Scan for the cell matching the given text and deliver its (x, y) coordinate at center. 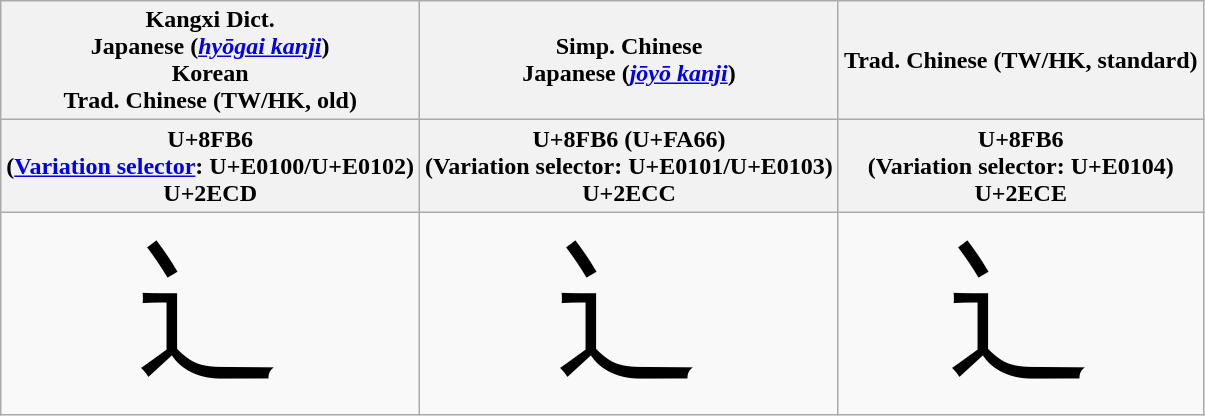
Trad. Chinese (TW/HK, standard) (1020, 60)
U+8FB6(Variation selector: U+E0100/U+E0102)U+2ECD (210, 166)
Kangxi Dict.Japanese (hyōgai kanji)KoreanTrad. Chinese (TW/HK, old) (210, 60)
Simp. ChineseJapanese (jōyō kanji) (630, 60)
U+8FB6(Variation selector: U+E0104)U+2ECE (1020, 166)
U+8FB6 (U+FA66)(Variation selector: U+E0101/U+E0103)U+2ECC (630, 166)
